From the cell containing the given text, extract its center point as (x, y) coordinate. 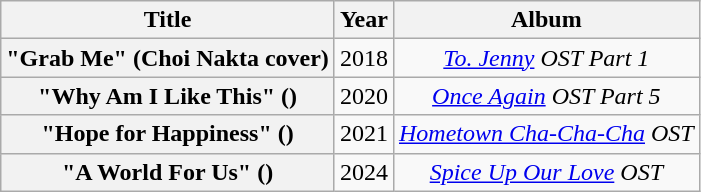
"Hope for Happiness" () (168, 134)
2021 (364, 134)
2018 (364, 58)
Spice Up Our Love OST (546, 172)
2024 (364, 172)
"Why Am I Like This" () (168, 96)
"Grab Me" (Choi Nakta cover) (168, 58)
"A World For Us" () (168, 172)
2020 (364, 96)
Once Again OST Part 5 (546, 96)
Year (364, 20)
To. Jenny OST Part 1 (546, 58)
Title (168, 20)
Hometown Cha-Cha-Cha OST (546, 134)
Album (546, 20)
